Locate the cell with the specified text and output its (X, Y) center coordinate. 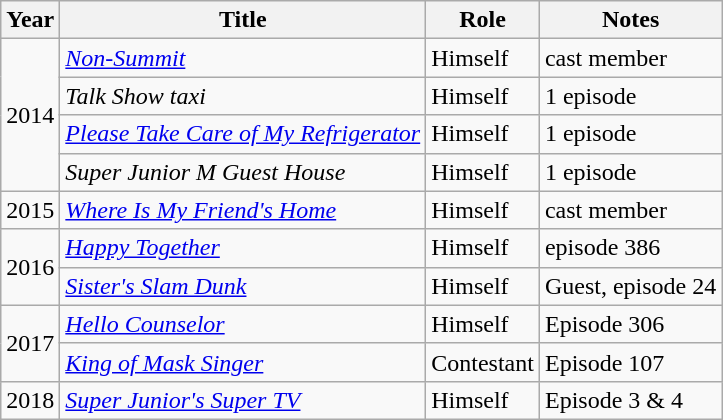
Year (30, 20)
Please Take Care of My Refrigerator (243, 134)
Notes (630, 20)
Guest, episode 24 (630, 286)
Talk Show taxi (243, 96)
Super Junior M Guest House (243, 172)
2015 (30, 210)
Non-Summit (243, 58)
Where Is My Friend's Home (243, 210)
Episode 3 & 4 (630, 400)
2014 (30, 115)
Sister's Slam Dunk (243, 286)
Happy Together (243, 248)
2016 (30, 267)
Contestant (483, 362)
2017 (30, 343)
Hello Counselor (243, 324)
2018 (30, 400)
King of Mask Singer (243, 362)
Super Junior's Super TV (243, 400)
Episode 107 (630, 362)
Title (243, 20)
Episode 306 (630, 324)
episode 386 (630, 248)
Role (483, 20)
